Locate the cell with the specified text and output its (X, Y) center coordinate. 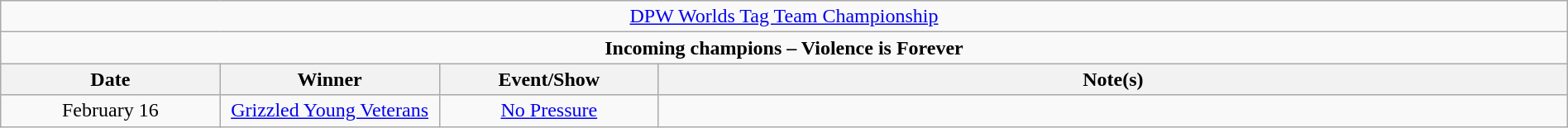
No Pressure (549, 111)
Incoming champions – Violence is Forever (784, 48)
Winner (329, 79)
Event/Show (549, 79)
February 16 (111, 111)
Grizzled Young Veterans (329, 111)
DPW Worlds Tag Team Championship (784, 17)
Note(s) (1113, 79)
Date (111, 79)
